Provide the [x, y] coordinate of the cell's center where the given text is located.  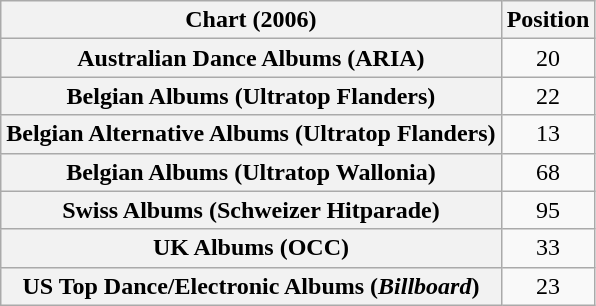
US Top Dance/Electronic Albums (Billboard) [251, 286]
Position [548, 20]
13 [548, 134]
Belgian Albums (Ultratop Wallonia) [251, 172]
33 [548, 248]
95 [548, 210]
Belgian Alternative Albums (Ultratop Flanders) [251, 134]
Swiss Albums (Schweizer Hitparade) [251, 210]
Belgian Albums (Ultratop Flanders) [251, 96]
68 [548, 172]
22 [548, 96]
20 [548, 58]
23 [548, 286]
Chart (2006) [251, 20]
UK Albums (OCC) [251, 248]
Australian Dance Albums (ARIA) [251, 58]
